From the cell containing the given text, extract its center point as (x, y) coordinate. 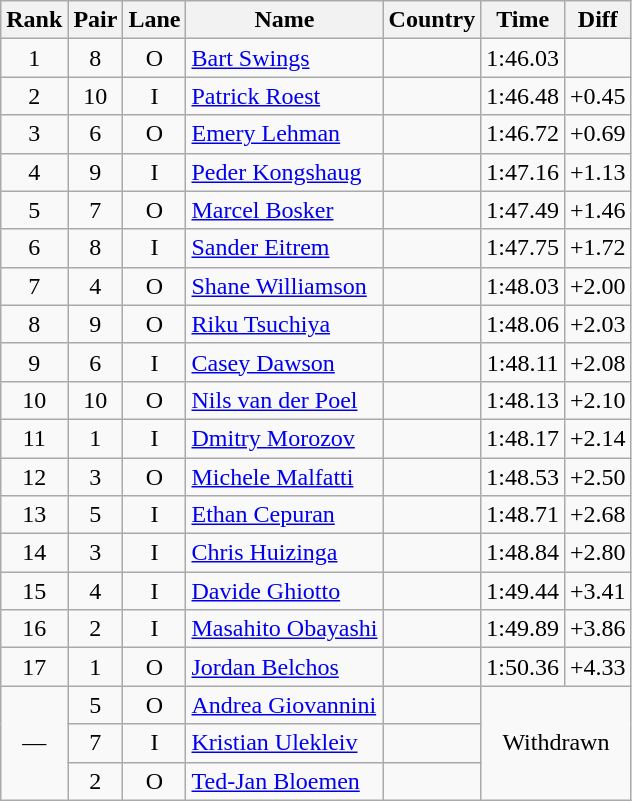
1:46.72 (523, 134)
Jordan Belchos (284, 667)
15 (34, 591)
+2.03 (598, 324)
Diff (598, 20)
Time (523, 20)
Casey Dawson (284, 362)
1:47.49 (523, 210)
11 (34, 438)
+2.08 (598, 362)
1:47.16 (523, 172)
Dmitry Morozov (284, 438)
12 (34, 477)
+2.10 (598, 400)
Davide Ghiotto (284, 591)
Riku Tsuchiya (284, 324)
1:46.03 (523, 58)
Sander Eitrem (284, 248)
+2.68 (598, 515)
Rank (34, 20)
1:48.53 (523, 477)
+3.41 (598, 591)
1:48.06 (523, 324)
17 (34, 667)
Michele Malfatti (284, 477)
1:48.17 (523, 438)
Withdrawn (556, 743)
Country (432, 20)
+1.13 (598, 172)
Emery Lehman (284, 134)
Shane Williamson (284, 286)
— (34, 743)
1:49.89 (523, 629)
1:46.48 (523, 96)
13 (34, 515)
1:48.03 (523, 286)
1:48.71 (523, 515)
+0.45 (598, 96)
+1.46 (598, 210)
Kristian Ulekleiv (284, 743)
+2.80 (598, 553)
Lane (154, 20)
1:48.11 (523, 362)
Patrick Roest (284, 96)
Name (284, 20)
+2.14 (598, 438)
+0.69 (598, 134)
Peder Kongshaug (284, 172)
+2.50 (598, 477)
+4.33 (598, 667)
Pair (96, 20)
1:48.84 (523, 553)
1:48.13 (523, 400)
Masahito Obayashi (284, 629)
1:50.36 (523, 667)
+2.00 (598, 286)
+3.86 (598, 629)
1:47.75 (523, 248)
Marcel Bosker (284, 210)
Bart Swings (284, 58)
Chris Huizinga (284, 553)
Ethan Cepuran (284, 515)
Andrea Giovannini (284, 705)
Ted-Jan Bloemen (284, 781)
14 (34, 553)
16 (34, 629)
1:49.44 (523, 591)
+1.72 (598, 248)
Nils van der Poel (284, 400)
